Pinpoint the cell where the given text exists, returning its [X, Y] midpoint coordinate. 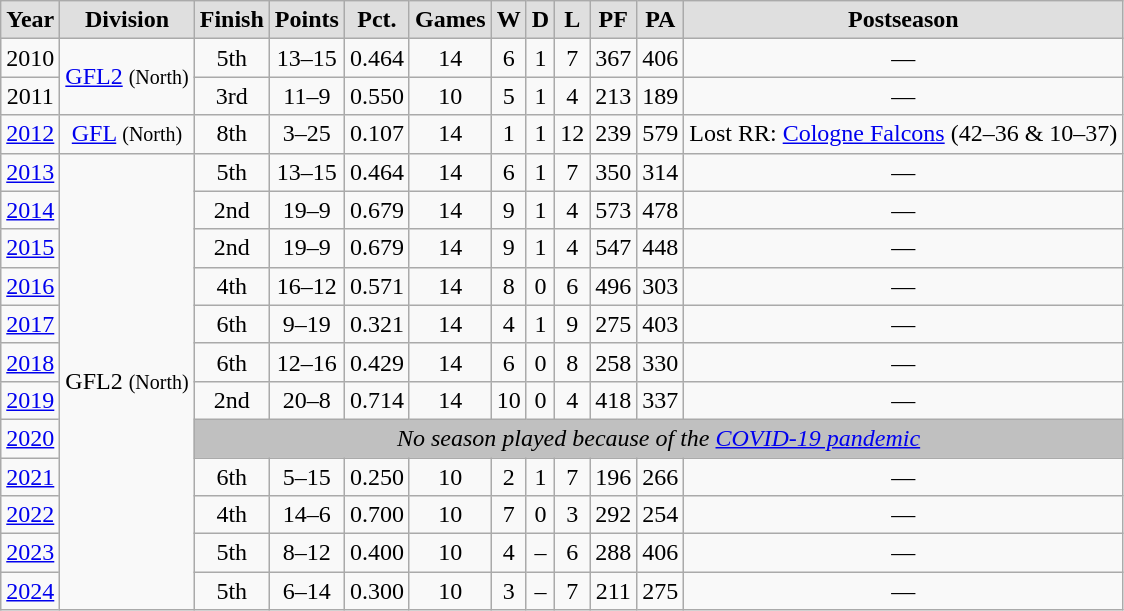
9–19 [306, 324]
367 [614, 58]
2012 [30, 134]
403 [660, 324]
16–12 [306, 286]
Points [306, 20]
288 [614, 553]
Finish [232, 20]
2011 [30, 96]
Games [450, 20]
5–15 [306, 477]
Pct. [376, 20]
2021 [30, 477]
254 [660, 515]
314 [660, 172]
2020 [30, 438]
448 [660, 248]
0.250 [376, 477]
418 [614, 400]
0.107 [376, 134]
Year [30, 20]
0.714 [376, 400]
2010 [30, 58]
0.571 [376, 286]
2013 [30, 172]
W [508, 20]
303 [660, 286]
0.300 [376, 591]
478 [660, 210]
579 [660, 134]
3rd [232, 96]
PF [614, 20]
L [572, 20]
5 [508, 96]
573 [614, 210]
14–6 [306, 515]
2015 [30, 248]
No season played because of the COVID-19 pandemic [658, 438]
20–8 [306, 400]
0.321 [376, 324]
2022 [30, 515]
211 [614, 591]
0.700 [376, 515]
213 [614, 96]
12–16 [306, 362]
330 [660, 362]
6–14 [306, 591]
2019 [30, 400]
292 [614, 515]
266 [660, 477]
GFL (North) [127, 134]
Division [127, 20]
2016 [30, 286]
350 [614, 172]
Lost RR: Cologne Falcons (42–36 & 10–37) [904, 134]
2017 [30, 324]
0.400 [376, 553]
239 [614, 134]
0.550 [376, 96]
8th [232, 134]
2018 [30, 362]
2 [508, 477]
Postseason [904, 20]
11–9 [306, 96]
547 [614, 248]
8–12 [306, 553]
2014 [30, 210]
496 [614, 286]
3–25 [306, 134]
2024 [30, 591]
12 [572, 134]
189 [660, 96]
337 [660, 400]
PA [660, 20]
2023 [30, 553]
196 [614, 477]
258 [614, 362]
D [540, 20]
0.429 [376, 362]
